Find where the given text appears and provide that cell's center as [X, Y] coordinate. 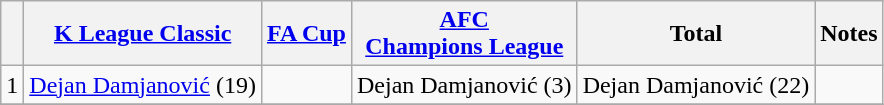
AFCChampions League [464, 34]
FA Cup [306, 34]
Total [696, 34]
1 [12, 85]
Dejan Damjanović (19) [143, 85]
K League Classic [143, 34]
Dejan Damjanović (22) [696, 85]
Dejan Damjanović (3) [464, 85]
Notes [849, 34]
